Scan for the cell matching the given text and deliver its [X, Y] coordinate at center. 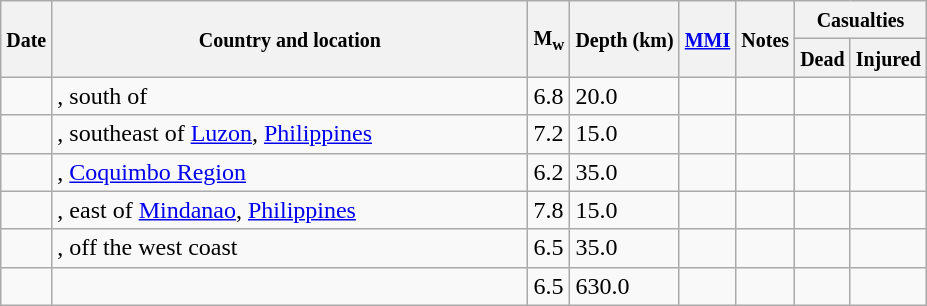
7.2 [549, 134]
Casualties [861, 20]
, east of Mindanao, Philippines [290, 210]
, south of [290, 96]
Country and location [290, 39]
20.0 [624, 96]
Date [26, 39]
, off the west coast [290, 248]
7.8 [549, 210]
Depth (km) [624, 39]
630.0 [624, 286]
MMI [708, 39]
, southeast of Luzon, Philippines [290, 134]
, Coquimbo Region [290, 172]
6.2 [549, 172]
Injured [888, 58]
Mw [549, 39]
Dead [823, 58]
Notes [766, 39]
6.8 [549, 96]
